Return [X, Y] of the center of cell containing provided text 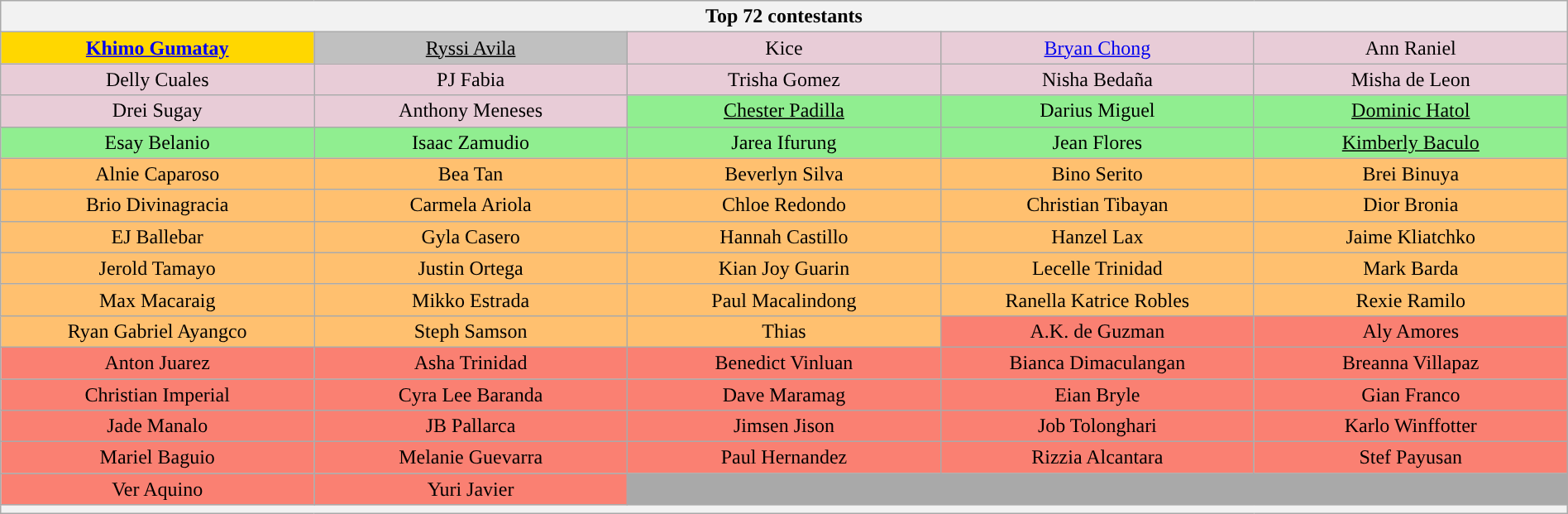
Breanna Villapaz [1411, 363]
Esay Belanio [157, 142]
Jade Manalo [157, 426]
Top 72 contestants [784, 17]
Rizzia Alcantara [1097, 458]
Dior Bronia [1411, 205]
Gian Franco [1411, 395]
Ann Raniel [1411, 48]
Bryan Chong [1097, 48]
Anthony Meneses [471, 111]
Dave Maramag [784, 395]
Aly Amores [1411, 331]
Isaac Zamudio [471, 142]
Alnie Caparoso [157, 174]
Brio Divinagracia [157, 205]
Delly Cuales [157, 79]
Nisha Bedaña [1097, 79]
Gyla Casero [471, 237]
Benedict Vinluan [784, 363]
JB Pallarca [471, 426]
Bea Tan [471, 174]
PJ Fabia [471, 79]
Brei Binuya [1411, 174]
Trisha Gomez [784, 79]
Paul Macalindong [784, 300]
Ryssi Avila [471, 48]
Ranella Katrice Robles [1097, 300]
Max Macaraig [157, 300]
Drei Sugay [157, 111]
Rexie Ramilo [1411, 300]
Paul Hernandez [784, 458]
Anton Juarez [157, 363]
Christian Imperial [157, 395]
Darius Miguel [1097, 111]
Bino Serito [1097, 174]
EJ Ballebar [157, 237]
Justin Ortega [471, 268]
Hanzel Lax [1097, 237]
Chester Padilla [784, 111]
Jimsen Jison [784, 426]
Kice [784, 48]
Stef Payusan [1411, 458]
Mark Barda [1411, 268]
Chloe Redondo [784, 205]
Steph Samson [471, 331]
Ryan Gabriel Ayangco [157, 331]
Melanie Guevarra [471, 458]
Job Tolonghari [1097, 426]
Ver Aquino [157, 489]
Karlo Winffotter [1411, 426]
A.K. de Guzman [1097, 331]
Dominic Hatol [1411, 111]
Jaime Kliatchko [1411, 237]
Beverlyn Silva [784, 174]
Lecelle Trinidad [1097, 268]
Khimo Gumatay [157, 48]
Jean Flores [1097, 142]
Kian Joy Guarin [784, 268]
Mariel Baguio [157, 458]
Yuri Javier [471, 489]
Jerold Tamayo [157, 268]
Jarea Ifurung [784, 142]
Mikko Estrada [471, 300]
Cyra Lee Baranda [471, 395]
Carmela Ariola [471, 205]
Bianca Dimaculangan [1097, 363]
Misha de Leon [1411, 79]
Kimberly Baculo [1411, 142]
Christian Tibayan [1097, 205]
Asha Trinidad [471, 363]
Eian Bryle [1097, 395]
Hannah Castillo [784, 237]
Thias [784, 331]
